Extract the (X, Y) coordinate from the center of the cell holding the provided text.  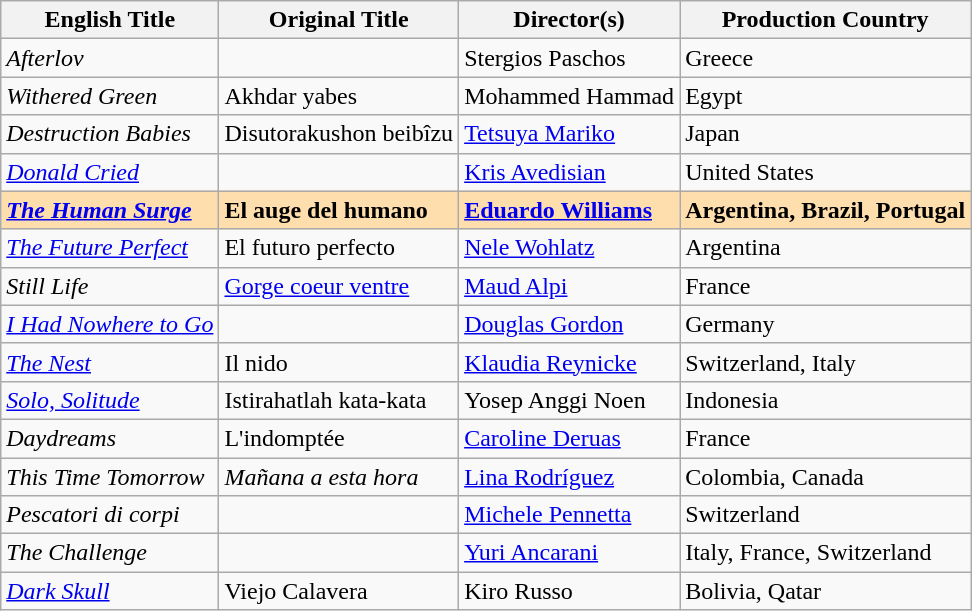
This Time Tomorrow (110, 477)
Kiro Russo (570, 591)
Viejo Calavera (339, 591)
Maud Alpi (570, 286)
Lina Rodríguez (570, 477)
I Had Nowhere to Go (110, 324)
United States (826, 172)
Tetsuya Mariko (570, 134)
Director(s) (570, 20)
Bolivia, Qatar (826, 591)
Argentina, Brazil, Portugal (826, 210)
Japan (826, 134)
Kris Avedisian (570, 172)
English Title (110, 20)
Mañana a esta hora (339, 477)
The Challenge (110, 553)
Withered Green (110, 96)
Daydreams (110, 438)
Yuri Ancarani (570, 553)
Douglas Gordon (570, 324)
Switzerland, Italy (826, 362)
Nele Wohlatz (570, 248)
Donald Cried (110, 172)
Akhdar yabes (339, 96)
Switzerland (826, 515)
Michele Pennetta (570, 515)
Greece (826, 58)
L'indomptée (339, 438)
Still Life (110, 286)
Stergios Paschos (570, 58)
Disutorakushon beibîzu (339, 134)
Klaudia Reynicke (570, 362)
Caroline Deruas (570, 438)
Gorge coeur ventre (339, 286)
Solo, Solitude (110, 400)
Yosep Anggi Noen (570, 400)
Istirahatlah kata-kata (339, 400)
Afterlov (110, 58)
Italy, France, Switzerland (826, 553)
Germany (826, 324)
Il nido (339, 362)
The Future Perfect (110, 248)
Indonesia (826, 400)
Eduardo Williams (570, 210)
El futuro perfecto (339, 248)
Original Title (339, 20)
Dark Skull (110, 591)
Destruction Babies (110, 134)
Pescatori di corpi (110, 515)
El auge del humano (339, 210)
The Nest (110, 362)
Mohammed Hammad (570, 96)
Colombia, Canada (826, 477)
The Human Surge (110, 210)
Argentina (826, 248)
Production Country (826, 20)
Egypt (826, 96)
